Output the [x, y] coordinate of the center of the cell containing the given text.  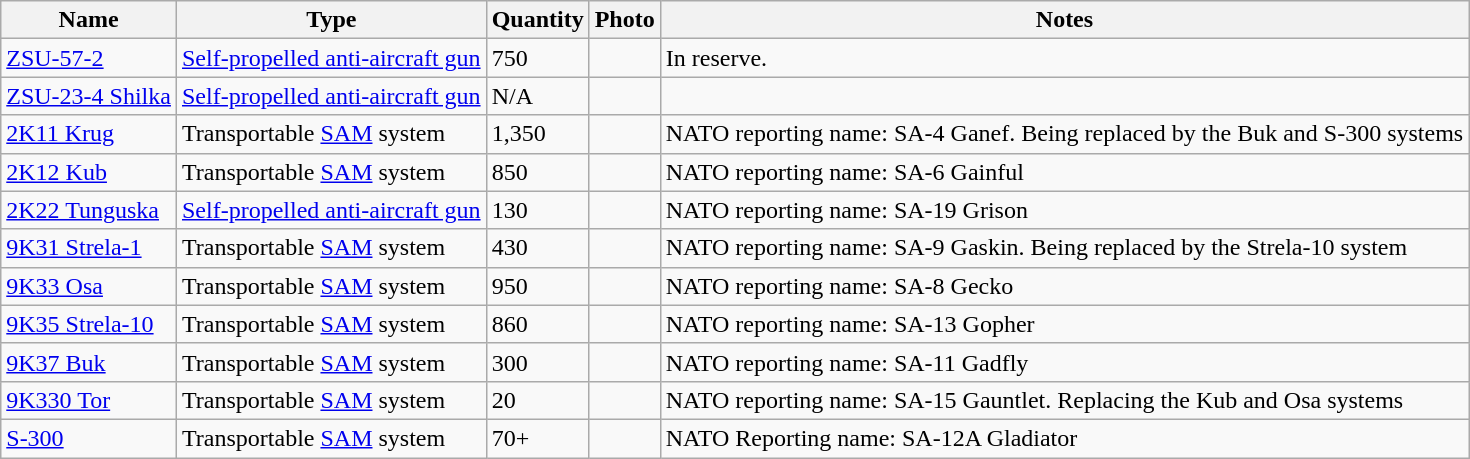
Notes [1064, 20]
ZSU-57-2 [89, 58]
9K330 Tor [89, 400]
9K35 Strela-10 [89, 324]
20 [538, 400]
750 [538, 58]
300 [538, 362]
850 [538, 172]
70+ [538, 438]
1,350 [538, 134]
Type [331, 20]
NATO reporting name: SA-9 Gaskin. Being replaced by the Strela-10 system [1064, 248]
NATO reporting name: SA-19 Grison [1064, 210]
S-300 [89, 438]
NATO reporting name: SA-4 Ganef. Being replaced by the Buk and S-300 systems [1064, 134]
Quantity [538, 20]
In reserve. [1064, 58]
9K33 Osa [89, 286]
860 [538, 324]
NATO reporting name: SA-8 Gecko [1064, 286]
NATO Reporting name: SA-12A Gladiator [1064, 438]
N/A [538, 96]
9K37 Buk [89, 362]
NATO reporting name: SA-13 Gopher [1064, 324]
ZSU-23-4 Shilka [89, 96]
2K12 Kub [89, 172]
130 [538, 210]
NATO reporting name: SA-6 Gainful [1064, 172]
NATO reporting name: SA-11 Gadfly [1064, 362]
Photo [624, 20]
2K22 Tunguska [89, 210]
430 [538, 248]
NATO reporting name: SA-15 Gauntlet. Replacing the Kub and Osa systems [1064, 400]
2K11 Krug [89, 134]
9K31 Strela-1 [89, 248]
Name [89, 20]
950 [538, 286]
